Capture the cell that displays the provided text and extract its (x, y) central coordinate. 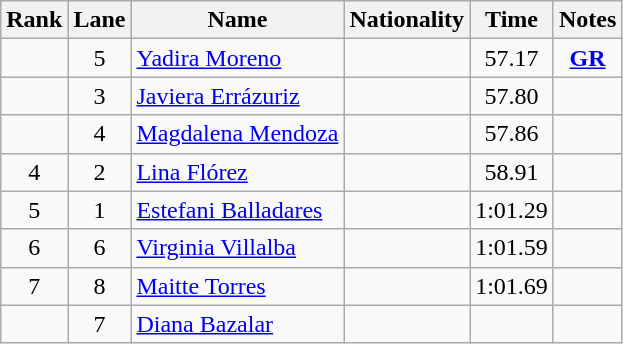
Name (238, 20)
8 (100, 286)
Time (512, 20)
1:01.59 (512, 248)
Lina Flórez (238, 172)
Estefani Balladares (238, 210)
Maitte Torres (238, 286)
57.86 (512, 134)
GR (587, 58)
Yadira Moreno (238, 58)
57.80 (512, 96)
57.17 (512, 58)
Nationality (407, 20)
Rank (34, 20)
Lane (100, 20)
58.91 (512, 172)
2 (100, 172)
1 (100, 210)
Virginia Villalba (238, 248)
1:01.29 (512, 210)
1:01.69 (512, 286)
Javiera Errázuriz (238, 96)
Magdalena Mendoza (238, 134)
Diana Bazalar (238, 324)
Notes (587, 20)
3 (100, 96)
